Return [x, y] of the center of cell containing provided text 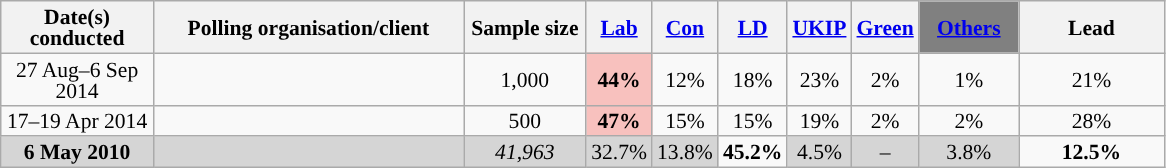
17–19 Apr 2014 [78, 120]
Lead [1092, 27]
Sample size [526, 27]
UKIP [819, 27]
1,000 [526, 79]
Con [685, 27]
– [884, 152]
21% [1092, 79]
1% [969, 79]
32.7% [619, 152]
LD [752, 27]
Others [969, 27]
18% [752, 79]
Lab [619, 27]
23% [819, 79]
Polling organisation/client [308, 27]
12.5% [1092, 152]
Green [884, 27]
6 May 2010 [78, 152]
47% [619, 120]
Date(s)conducted [78, 27]
3.8% [969, 152]
28% [1092, 120]
19% [819, 120]
13.8% [685, 152]
27 Aug–6 Sep 2014 [78, 79]
44% [619, 79]
12% [685, 79]
500 [526, 120]
45.2% [752, 152]
4.5% [819, 152]
41,963 [526, 152]
